For the text-containing cell, return its midpoint in [X, Y] coordinate format. 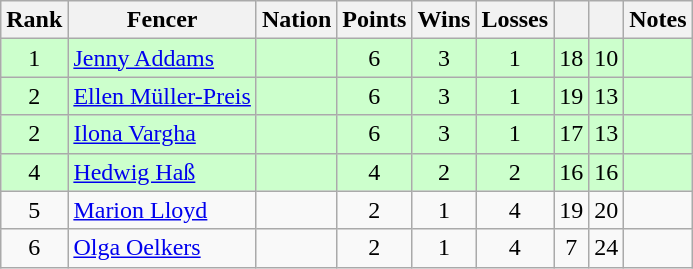
Ellen Müller-Preis [162, 96]
10 [606, 58]
Wins [444, 20]
Fencer [162, 20]
18 [572, 58]
7 [572, 248]
17 [572, 134]
Olga Oelkers [162, 248]
20 [606, 210]
Hedwig Haß [162, 172]
Jenny Addams [162, 58]
Marion Lloyd [162, 210]
Points [374, 20]
Losses [515, 20]
5 [34, 210]
Rank [34, 20]
Nation [296, 20]
Ilona Vargha [162, 134]
24 [606, 248]
Notes [658, 20]
